Detect which cell encompasses the target text, then output its [X, Y] center coordinate. 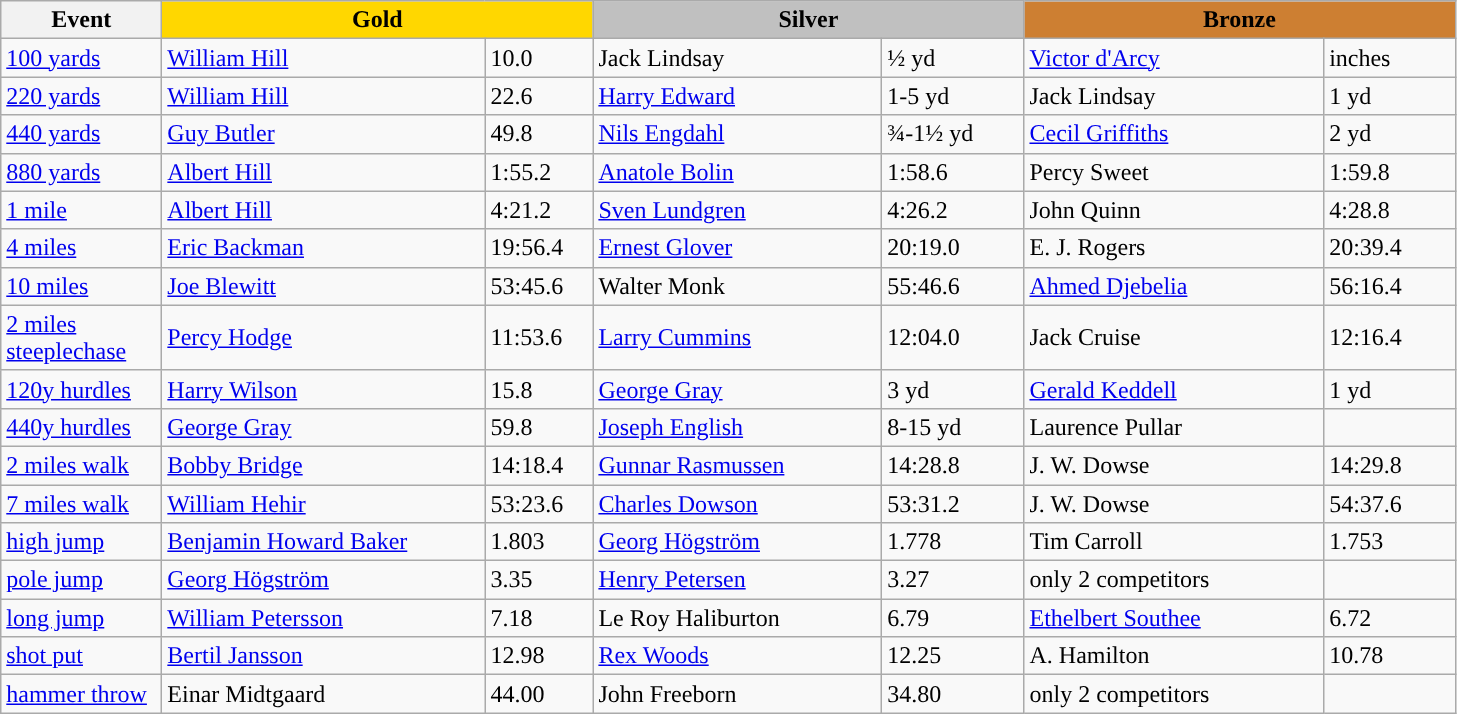
2 miles walk [82, 465]
Bobby Bridge [324, 465]
20:19.0 [953, 248]
100 yards [82, 58]
Harry Wilson [324, 389]
440y hurdles [82, 427]
120y hurdles [82, 389]
54:37.6 [1390, 503]
¾-1½ yd [953, 134]
880 yards [82, 172]
20:39.4 [1390, 248]
pole jump [82, 580]
William Petersson [324, 618]
44.00 [539, 694]
Bertil Jansson [324, 656]
William Hehir [324, 503]
E. J. Rogers [1174, 248]
Percy Sweet [1174, 172]
1.753 [1390, 542]
John Quinn [1174, 210]
Gerald Keddell [1174, 389]
A. Hamilton [1174, 656]
12.98 [539, 656]
12:16.4 [1390, 338]
Joe Blewitt [324, 286]
Guy Butler [324, 134]
Jack Cruise [1174, 338]
15.8 [539, 389]
220 yards [82, 96]
12:04.0 [953, 338]
Laurence Pullar [1174, 427]
34.80 [953, 694]
Benjamin Howard Baker [324, 542]
10 miles [82, 286]
3 yd [953, 389]
59.8 [539, 427]
6.79 [953, 618]
John Freeborn [738, 694]
1 mile [82, 210]
Eric Backman [324, 248]
53:31.2 [953, 503]
Larry Cummins [738, 338]
Walter Monk [738, 286]
440 yards [82, 134]
11:53.6 [539, 338]
Harry Edward [738, 96]
53:23.6 [539, 503]
Ethelbert Southee [1174, 618]
hammer throw [82, 694]
1:58.6 [953, 172]
4 miles [82, 248]
8-15 yd [953, 427]
12.25 [953, 656]
Le Roy Haliburton [738, 618]
Percy Hodge [324, 338]
1-5 yd [953, 96]
Bronze [1240, 20]
Nils Engdahl [738, 134]
1:59.8 [1390, 172]
Sven Lundgren [738, 210]
Einar Midtgaard [324, 694]
14:28.8 [953, 465]
Event [82, 20]
½ yd [953, 58]
Ahmed Djebelia [1174, 286]
4:26.2 [953, 210]
19:56.4 [539, 248]
Victor d'Arcy [1174, 58]
Henry Petersen [738, 580]
high jump [82, 542]
7.18 [539, 618]
Charles Dowson [738, 503]
Ernest Glover [738, 248]
49.8 [539, 134]
Gold [378, 20]
2 miles steeplechase [82, 338]
Tim Carroll [1174, 542]
Cecil Griffiths [1174, 134]
Anatole Bolin [738, 172]
Rex Woods [738, 656]
1:55.2 [539, 172]
10.78 [1390, 656]
53:45.6 [539, 286]
6.72 [1390, 618]
56:16.4 [1390, 286]
2 yd [1390, 134]
Joseph English [738, 427]
4:21.2 [539, 210]
14:29.8 [1390, 465]
3.35 [539, 580]
shot put [82, 656]
3.27 [953, 580]
long jump [82, 618]
Silver [808, 20]
14:18.4 [539, 465]
1.778 [953, 542]
55:46.6 [953, 286]
Gunnar Rasmussen [738, 465]
10.0 [539, 58]
22.6 [539, 96]
inches [1390, 58]
7 miles walk [82, 503]
1.803 [539, 542]
4:28.8 [1390, 210]
